Provide the (x, y) coordinate of the cell's center where the given text is located.  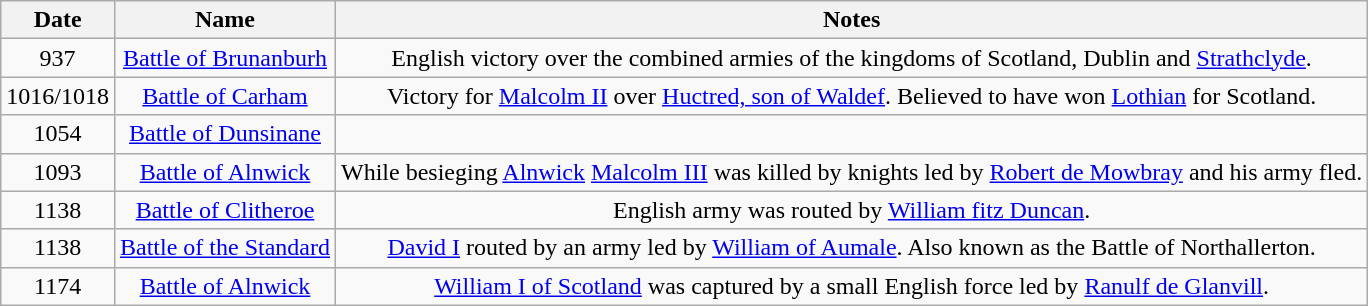
Notes (852, 20)
1174 (58, 286)
While besieging Alnwick Malcolm III was killed by knights led by Robert de Mowbray and his army fled. (852, 172)
Battle of Clitheroe (224, 210)
Name (224, 20)
English victory over the combined armies of the kingdoms of Scotland, Dublin and Strathclyde. (852, 58)
1093 (58, 172)
William I of Scotland was captured by a small English force led by Ranulf de Glanvill. (852, 286)
Date (58, 20)
Battle of Dunsinane (224, 134)
937 (58, 58)
Battle of the Standard (224, 248)
English army was routed by William fitz Duncan. (852, 210)
Battle of Brunanburh (224, 58)
David I routed by an army led by William of Aumale. Also known as the Battle of Northallerton. (852, 248)
1016/1018 (58, 96)
Battle of Carham (224, 96)
Victory for Malcolm II over Huctred, son of Waldef. Believed to have won Lothian for Scotland. (852, 96)
1054 (58, 134)
